Return (X, Y) of the center of cell containing provided text 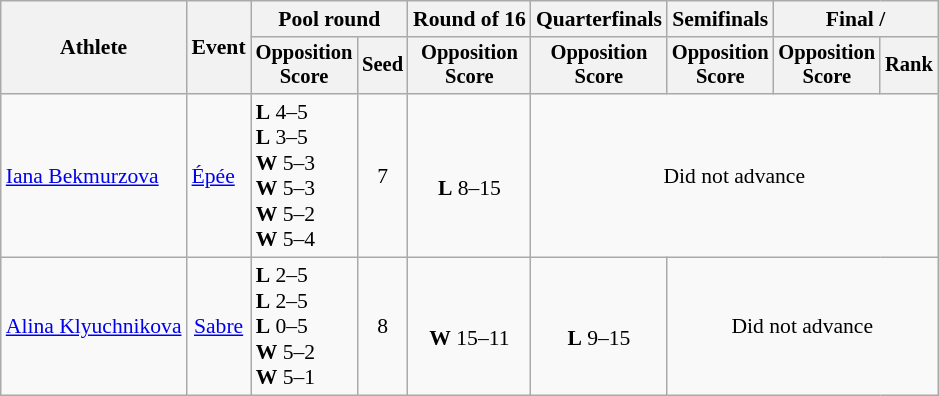
W 15–11 (470, 327)
Semifinals (720, 19)
8 (382, 327)
Sabre (219, 327)
L 9–15 (599, 327)
L 2–5 L 2–5 L 0–5 W 5–2 W 5–1 (304, 327)
Final / (855, 19)
7 (382, 176)
Quarterfinals (599, 19)
Athlete (94, 48)
Seed (382, 66)
Round of 16 (470, 19)
L 8–15 (470, 176)
Épée (219, 176)
Alina Klyuchnikova (94, 327)
Pool round (330, 19)
Rank (909, 66)
Event (219, 48)
Iana Bekmurzova (94, 176)
L 4–5 L 3–5 W 5–3 W 5–3 W 5–2 W 5–4 (304, 176)
